Determine the [x, y] coordinate at the center of the cell enclosing the given text.  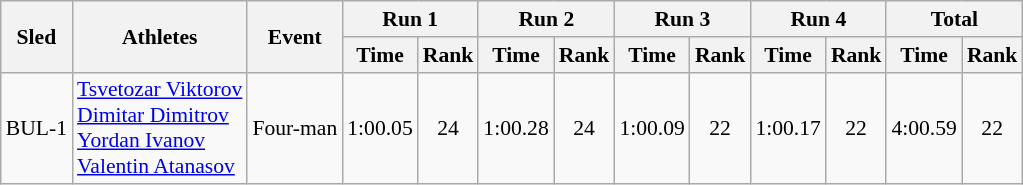
Total [954, 19]
1:00.05 [380, 128]
1:00.17 [788, 128]
Sled [36, 36]
Athletes [160, 36]
BUL-1 [36, 128]
Run 2 [546, 19]
Four-man [294, 128]
Event [294, 36]
Run 4 [818, 19]
Run 3 [682, 19]
1:00.09 [652, 128]
4:00.59 [924, 128]
1:00.28 [516, 128]
Tsvetozar ViktorovDimitar DimitrovYordan IvanovValentin Atanasov [160, 128]
Run 1 [410, 19]
